Scan for the cell matching the given text and deliver its [X, Y] coordinate at center. 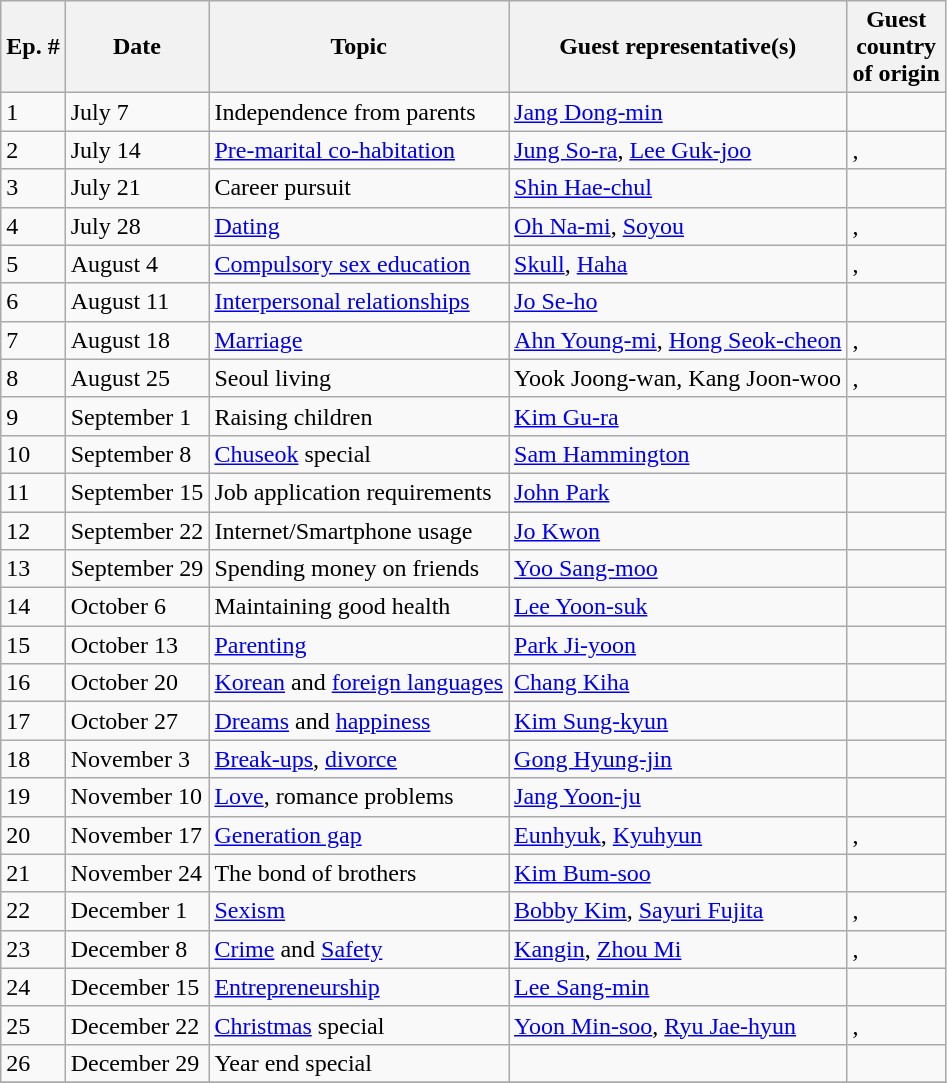
Lee Yoon-suk [678, 607]
20 [33, 835]
Topic [359, 47]
13 [33, 569]
Oh Na-mi, Soyou [678, 226]
Interpersonal relationships [359, 302]
Jo Se-ho [678, 302]
Kangin, Zhou Mi [678, 949]
10 [33, 454]
26 [33, 1063]
Maintaining good health [359, 607]
December 29 [137, 1063]
John Park [678, 492]
Jo Kwon [678, 531]
11 [33, 492]
Internet/Smartphone usage [359, 531]
Marriage [359, 340]
Kim Sung-kyun [678, 721]
18 [33, 759]
15 [33, 645]
Parenting [359, 645]
July 7 [137, 112]
Skull, Haha [678, 264]
Jung So-ra, Lee Guk-joo [678, 150]
Career pursuit [359, 188]
Shin Hae-chul [678, 188]
August 18 [137, 340]
September 8 [137, 454]
19 [33, 797]
Love, romance problems [359, 797]
Kim Gu-ra [678, 416]
Raising children [359, 416]
14 [33, 607]
22 [33, 911]
Chang Kiha [678, 683]
Korean and foreign languages [359, 683]
October 13 [137, 645]
12 [33, 531]
1 [33, 112]
25 [33, 1025]
July 28 [137, 226]
December 22 [137, 1025]
9 [33, 416]
December 15 [137, 987]
December 1 [137, 911]
4 [33, 226]
Eunhyuk, Kyuhyun [678, 835]
2 [33, 150]
Crime and Safety [359, 949]
Sexism [359, 911]
5 [33, 264]
Date [137, 47]
November 3 [137, 759]
Lee Sang-min [678, 987]
Guest representative(s) [678, 47]
October 20 [137, 683]
21 [33, 873]
24 [33, 987]
August 11 [137, 302]
December 8 [137, 949]
August 4 [137, 264]
Spending money on friends [359, 569]
Dreams and happiness [359, 721]
November 10 [137, 797]
November 17 [137, 835]
6 [33, 302]
July 21 [137, 188]
July 14 [137, 150]
Seoul living [359, 378]
Jang Dong-min [678, 112]
17 [33, 721]
Park Ji-yoon [678, 645]
Yook Joong-wan, Kang Joon-woo [678, 378]
23 [33, 949]
August 25 [137, 378]
Generation gap [359, 835]
Jang Yoon-ju [678, 797]
Pre-marital co-habitation [359, 150]
November 24 [137, 873]
7 [33, 340]
Kim Bum-soo [678, 873]
Bobby Kim, Sayuri Fujita [678, 911]
Chuseok special [359, 454]
September 22 [137, 531]
Job application requirements [359, 492]
Guestcountryof origin [896, 47]
Dating [359, 226]
September 15 [137, 492]
Ahn Young-mi, Hong Seok-cheon [678, 340]
Year end special [359, 1063]
Gong Hyung-jin [678, 759]
October 6 [137, 607]
Compulsory sex education [359, 264]
3 [33, 188]
Yoo Sang-moo [678, 569]
Ep. # [33, 47]
8 [33, 378]
Entrepreneurship [359, 987]
October 27 [137, 721]
Yoon Min-soo, Ryu Jae-hyun [678, 1025]
The bond of brothers [359, 873]
September 29 [137, 569]
Sam Hammington [678, 454]
16 [33, 683]
Christmas special [359, 1025]
September 1 [137, 416]
Break-ups, divorce [359, 759]
Independence from parents [359, 112]
